Determine the [X, Y] coordinate at the center of the cell enclosing the given text.  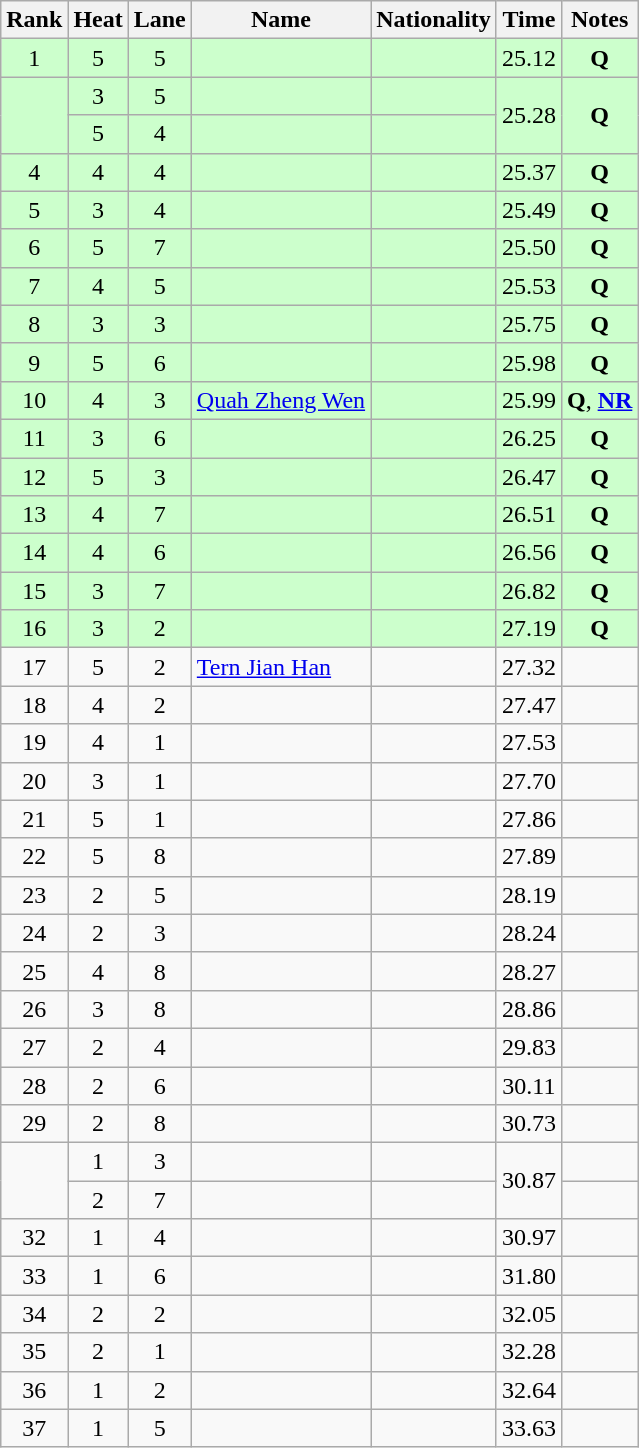
12 [34, 477]
26 [34, 1009]
28.86 [528, 1009]
Rank [34, 20]
23 [34, 895]
37 [34, 1428]
33.63 [528, 1428]
25.98 [528, 362]
Notes [599, 20]
22 [34, 857]
25 [34, 971]
27.32 [528, 667]
18 [34, 705]
9 [34, 362]
27.89 [528, 857]
30.73 [528, 1124]
30.97 [528, 1238]
27 [34, 1047]
34 [34, 1314]
27.19 [528, 629]
28.27 [528, 971]
Tern Jian Han [280, 667]
Lane [160, 20]
19 [34, 743]
26.47 [528, 477]
36 [34, 1390]
25.49 [528, 210]
13 [34, 515]
25.53 [528, 286]
28 [34, 1085]
25.75 [528, 324]
25.28 [528, 115]
29 [34, 1124]
32.05 [528, 1314]
21 [34, 819]
30.11 [528, 1085]
27.70 [528, 781]
31.80 [528, 1276]
15 [34, 591]
11 [34, 438]
Name [280, 20]
28.19 [528, 895]
25.50 [528, 248]
26.25 [528, 438]
28.24 [528, 933]
25.99 [528, 400]
30.87 [528, 1181]
Heat [98, 20]
32 [34, 1238]
10 [34, 400]
14 [34, 553]
Q, NR [599, 400]
25.37 [528, 172]
25.12 [528, 58]
24 [34, 933]
32.28 [528, 1352]
27.47 [528, 705]
20 [34, 781]
Nationality [434, 20]
26.51 [528, 515]
27.86 [528, 819]
26.56 [528, 553]
26.82 [528, 591]
17 [34, 667]
29.83 [528, 1047]
27.53 [528, 743]
16 [34, 629]
33 [34, 1276]
Time [528, 20]
35 [34, 1352]
Quah Zheng Wen [280, 400]
32.64 [528, 1390]
